Detect which cell encompasses the target text, then output its [x, y] center coordinate. 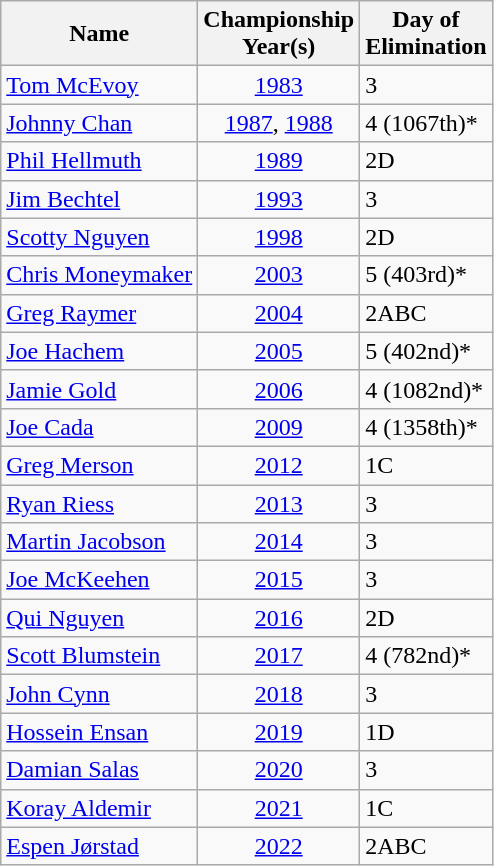
Jamie Gold [100, 389]
Day ofElimination [426, 34]
Joe Cada [100, 427]
1987, 1988 [279, 123]
2016 [279, 618]
2021 [279, 808]
2018 [279, 694]
5 (402nd)* [426, 351]
5 (403rd)* [426, 275]
2014 [279, 542]
Joe Hachem [100, 351]
Damian Salas [100, 770]
Greg Raymer [100, 313]
2005 [279, 351]
Hossein Ensan [100, 732]
Tom McEvoy [100, 85]
2006 [279, 389]
Scott Blumstein [100, 656]
1D [426, 732]
4 (1067th)* [426, 123]
Name [100, 34]
2019 [279, 732]
2012 [279, 465]
John Cynn [100, 694]
Qui Nguyen [100, 618]
Greg Merson [100, 465]
Joe McKeehen [100, 580]
Koray Aldemir [100, 808]
2004 [279, 313]
Scotty Nguyen [100, 237]
4 (1082nd)* [426, 389]
1993 [279, 199]
Jim Bechtel [100, 199]
2017 [279, 656]
Chris Moneymaker [100, 275]
Phil Hellmuth [100, 161]
Johnny Chan [100, 123]
1998 [279, 237]
2003 [279, 275]
ChampionshipYear(s) [279, 34]
Martin Jacobson [100, 542]
2013 [279, 503]
2020 [279, 770]
4 (782nd)* [426, 656]
1983 [279, 85]
2022 [279, 846]
4 (1358th)* [426, 427]
Ryan Riess [100, 503]
Espen Jørstad [100, 846]
2015 [279, 580]
1989 [279, 161]
2009 [279, 427]
